Return [X, Y] of the center of cell containing provided text 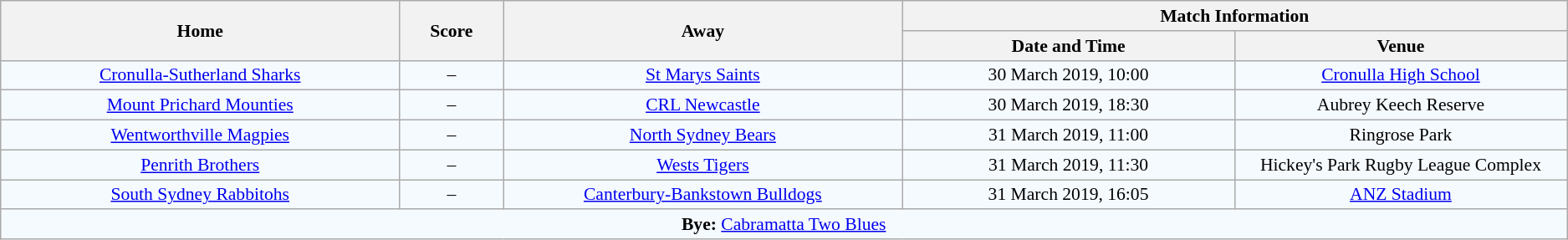
Date and Time [1069, 46]
30 March 2019, 18:30 [1069, 105]
Away [702, 30]
Wests Tigers [702, 165]
Venue [1400, 46]
31 March 2019, 11:00 [1069, 135]
Home [201, 30]
Bye: Cabramatta Two Blues [784, 225]
Hickey's Park Rugby League Complex [1400, 165]
Score [452, 30]
Wentworthville Magpies [201, 135]
Canterbury-Bankstown Bulldogs [702, 195]
30 March 2019, 10:00 [1069, 75]
31 March 2019, 16:05 [1069, 195]
Aubrey Keech Reserve [1400, 105]
Mount Prichard Mounties [201, 105]
Cronulla High School [1400, 75]
Cronulla-Sutherland Sharks [201, 75]
31 March 2019, 11:30 [1069, 165]
Ringrose Park [1400, 135]
ANZ Stadium [1400, 195]
Penrith Brothers [201, 165]
South Sydney Rabbitohs [201, 195]
St Marys Saints [702, 75]
Match Information [1234, 16]
North Sydney Bears [702, 135]
CRL Newcastle [702, 105]
